Provide the (x, y) coordinate of the cell's center where the given text is located.  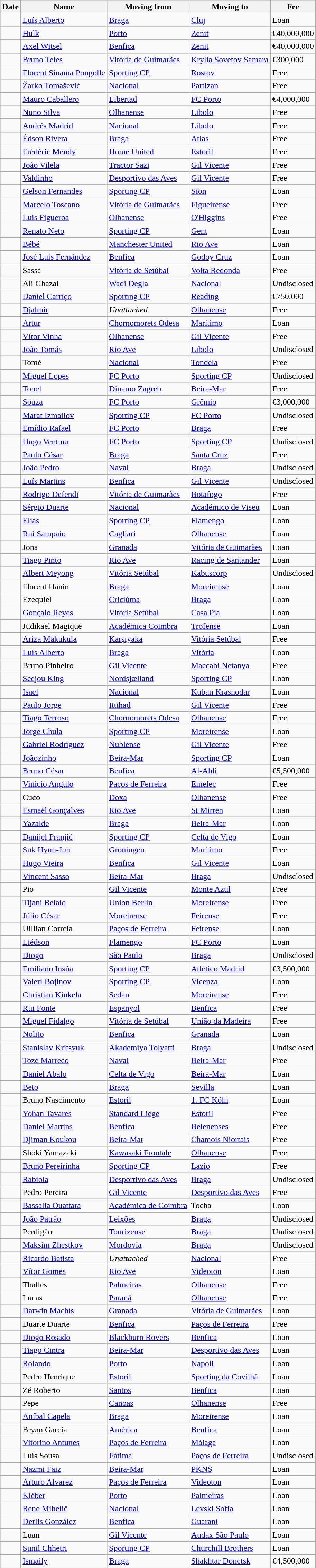
União da Madeira (230, 1021)
Daniel Abalo (64, 1074)
Rui Sampaio (64, 534)
Tijani Belaid (64, 903)
Vincent Sasso (64, 876)
Lazio (230, 1166)
Frédéric Mendy (64, 152)
O'Higgins (230, 218)
Pio (64, 889)
Standard Liège (148, 1113)
Moving from (148, 7)
Guaraní (230, 1522)
Isael (64, 692)
€5,500,000 (293, 771)
Sporting da Covilhã (230, 1377)
€750,000 (293, 297)
Churchill Brothers (230, 1548)
Hugo Ventura (64, 442)
Bruno Pereirinha (64, 1166)
Emiliano Insúa (64, 968)
Axel Witsel (64, 46)
Racing de Santander (230, 560)
Gelson Fernandes (64, 191)
Gent (230, 231)
Sion (230, 191)
Monte Azul (230, 889)
São Paulo (148, 955)
Grêmio (230, 402)
Souza (64, 402)
Paulo César (64, 455)
Esmaël Gonçalves (64, 810)
Ali Ghazal (64, 283)
Moving to (230, 7)
Diogo Rosado (64, 1337)
Cuco (64, 797)
Daniel Martins (64, 1126)
€4,500,000 (293, 1561)
Suk Hyun-Jun (64, 850)
Groningen (148, 850)
Stanislav Kritsyuk (64, 1048)
Tonel (64, 389)
Danijel Pranjić (64, 837)
Bruno Nascimento (64, 1100)
Vitória (230, 652)
Florent Sinama Pongolle (64, 73)
Date (10, 7)
Napoli (230, 1363)
Tiago Terroso (64, 718)
€3,000,000 (293, 402)
Júlio César (64, 916)
Manchester United (148, 244)
Miguel Fidalgo (64, 1021)
Tiago Cintra (64, 1350)
Pepe (64, 1403)
€4,000,000 (293, 99)
1. FC Köln (230, 1100)
Uillian Correia (64, 929)
Vicenza (230, 981)
Rui Fonte (64, 1008)
Seejou King (64, 679)
Audax São Paulo (230, 1535)
Kawasaki Frontale (148, 1153)
Fee (293, 7)
Daniel Carriço (64, 297)
Gonçalo Reyes (64, 613)
Darwin Machís (64, 1311)
Ittihad (148, 705)
Académica Coimbra (148, 626)
Tondela (230, 362)
Casa Pia (230, 613)
Wadi Degla (148, 283)
Union Berlin (148, 903)
Sevilla (230, 1087)
Atlético Madrid (230, 968)
Florent Hanin (64, 587)
Canoas (148, 1403)
Rene Mihelič (64, 1508)
Marcelo Toscano (64, 205)
Derlis González (64, 1522)
Krylia Sovetov Samara (230, 60)
Blackburn Rovers (148, 1337)
Hugo Vieira (64, 863)
Nolito (64, 1034)
Christian Kinkela (64, 995)
Botafogo (230, 494)
Partizan (230, 86)
Pedro Pereira (64, 1192)
Diogo (64, 955)
Albert Meyong (64, 573)
Godoy Cruz (230, 257)
Home United (148, 152)
Al-Ahli (230, 771)
Tocha (230, 1205)
€3,500,000 (293, 968)
Ismaily (64, 1561)
Rolando (64, 1363)
Chamois Niortais (230, 1140)
Maccabi Netanya (230, 665)
Tomé (64, 362)
Belenenses (230, 1126)
Valeri Bojinov (64, 981)
Académico de Viseu (230, 507)
Luís Sousa (64, 1456)
PKNS (230, 1469)
Tozé Marreco (64, 1061)
Djalmir (64, 310)
Hulk (64, 33)
Tractor Sazi (148, 165)
Espanyol (148, 1008)
Kléber (64, 1495)
Renato Neto (64, 231)
Aníbal Capela (64, 1416)
Beto (64, 1087)
Djiman Koukou (64, 1140)
Mordovia (148, 1245)
Dinamo Zagreb (148, 389)
Tourizense (148, 1232)
Gabriel Rodríguez (64, 744)
Nordsjælland (148, 679)
Volta Redonda (230, 270)
Rabiola (64, 1179)
Kabuscorp (230, 573)
Artur (64, 323)
Vitorino Antunes (64, 1443)
Ricardo Batista (64, 1258)
João Patrão (64, 1218)
Karşıyaka (148, 639)
Rostov (230, 73)
Sedan (148, 995)
Vítor Gomes (64, 1271)
Arturo Alvarez (64, 1482)
Thalles (64, 1285)
Rodrigo Defendi (64, 494)
Trofense (230, 626)
€300,000 (293, 60)
Akademiya Tolyatti (148, 1048)
Bryan Garcia (64, 1430)
Atlas (230, 138)
João Vilela (64, 165)
João Pedro (64, 468)
Zé Roberto (64, 1390)
Perdigão (64, 1232)
América (148, 1430)
Yohan Tavares (64, 1113)
Luis Figueroa (64, 218)
Jorge Chula (64, 731)
Žarko Tomašević (64, 86)
Tiago Pinto (64, 560)
Sassá (64, 270)
Emídio Rafael (64, 428)
Liédson (64, 942)
José Luis Fernández (64, 257)
Santa Cruz (230, 455)
Bébé (64, 244)
Bassalia Ouattara (64, 1205)
Bruno Teles (64, 60)
Judikael Magique (64, 626)
Elias (64, 520)
Mauro Caballero (64, 99)
Paulo Jorge (64, 705)
Shakhtar Donetsk (230, 1561)
Fátima (148, 1456)
Jona (64, 547)
Levski Sofia (230, 1508)
Figueirense (230, 205)
Málaga (230, 1443)
Leixões (148, 1218)
Libertad (148, 99)
Paraná (148, 1298)
Criciúma (148, 600)
Marat Izmailov (64, 415)
Luan (64, 1535)
Joãozinho (64, 758)
Emelec (230, 784)
Doxa (148, 797)
Andrés Madrid (64, 125)
Bruno César (64, 771)
Lucas (64, 1298)
St Mirren (230, 810)
Yazalde (64, 824)
Shōki Yamazaki (64, 1153)
Édson Rivera (64, 138)
Ariza Makukula (64, 639)
Miguel Lopes (64, 375)
Ñublense (148, 744)
Sunil Chhetri (64, 1548)
Cagliari (148, 534)
Ezequiel (64, 600)
Luís Martins (64, 481)
Nazmi Faiz (64, 1469)
Maksim Zhestkov (64, 1245)
Reading (230, 297)
Pedro Henrique (64, 1377)
Bruno Pinheiro (64, 665)
Santos (148, 1390)
Académica de Coimbra (148, 1205)
Cluj (230, 20)
Vítor Vinha (64, 336)
Kuban Krasnodar (230, 692)
João Tomás (64, 349)
Sérgio Duarte (64, 507)
Valdinho (64, 178)
Duarte Duarte (64, 1324)
Vinicio Angulo (64, 784)
Nuno Silva (64, 112)
Name (64, 7)
